Capture the cell that displays the provided text and extract its [X, Y] central coordinate. 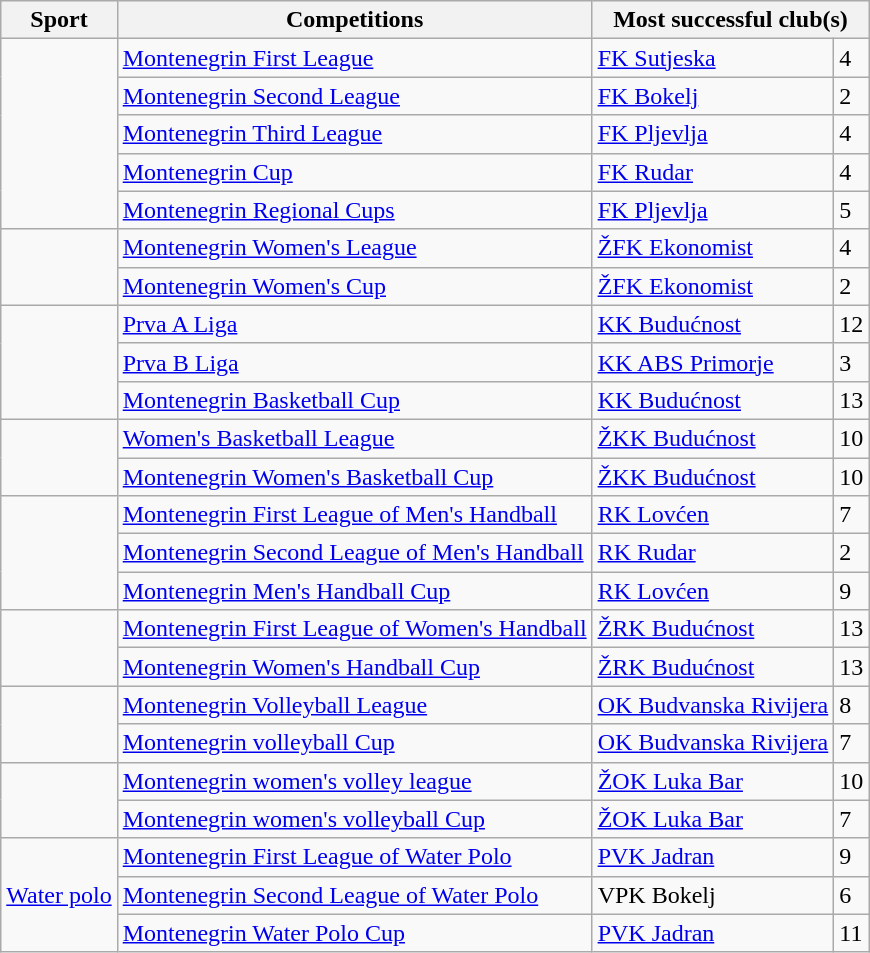
Montenegrin Women's Basketball Cup [354, 477]
Montenegrin Regional Cups [354, 210]
Montenegrin Volleyball League [354, 705]
Prva A Liga [354, 324]
Montenegrin Second League [354, 96]
6 [852, 895]
Montenegrin Second League of Men's Handball [354, 553]
Montenegrin Women's Handball Cup [354, 667]
Montenegrin First League of Water Polo [354, 857]
Competitions [354, 20]
Montenegrin Third League [354, 134]
Montenegrin Basketball Cup [354, 400]
Water polo [59, 895]
Montenegrin Cup [354, 172]
Montenegrin Women's Cup [354, 286]
Montenegrin Second League of Water Polo [354, 895]
Montenegrin First League of Men's Handball [354, 515]
12 [852, 324]
Montenegrin First League [354, 58]
Sport [59, 20]
RK Rudar [713, 553]
KK ABS Primorje [713, 362]
Most successful club(s) [730, 20]
FK Rudar [713, 172]
Montenegrin Men's Handball Cup [354, 591]
Montenegrin women's volley league [354, 781]
Montenegrin First League of Women's Handball [354, 629]
Montenegrin volleyball Cup [354, 743]
FK Bokelj [713, 96]
Montenegrin women's volleyball Cup [354, 819]
Women's Basketball League [354, 438]
3 [852, 362]
VPK Bokelj [713, 895]
Montenegrin Water Polo Cup [354, 933]
5 [852, 210]
8 [852, 705]
Montenegrin Women's League [354, 248]
FK Sutjeska [713, 58]
11 [852, 933]
Prva B Liga [354, 362]
